For the text-containing cell, return its midpoint in [X, Y] coordinate format. 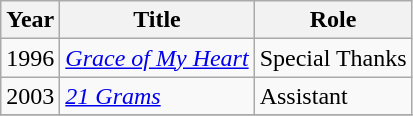
1996 [30, 58]
Role [333, 20]
21 Grams [157, 96]
Grace of My Heart [157, 58]
2003 [30, 96]
Special Thanks [333, 58]
Assistant [333, 96]
Title [157, 20]
Year [30, 20]
